Output the (x, y) coordinate of the center of the cell containing the given text.  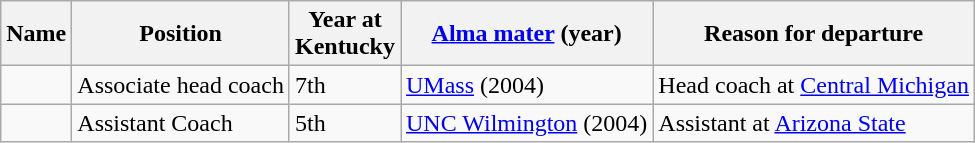
UNC Wilmington (2004) (526, 123)
Name (36, 34)
Head coach at Central Michigan (814, 85)
Reason for departure (814, 34)
Year atKentucky (344, 34)
Position (181, 34)
Associate head coach (181, 85)
Assistant at Arizona State (814, 123)
Alma mater (year) (526, 34)
UMass (2004) (526, 85)
5th (344, 123)
7th (344, 85)
Assistant Coach (181, 123)
